Detect which cell encompasses the target text, then output its [X, Y] center coordinate. 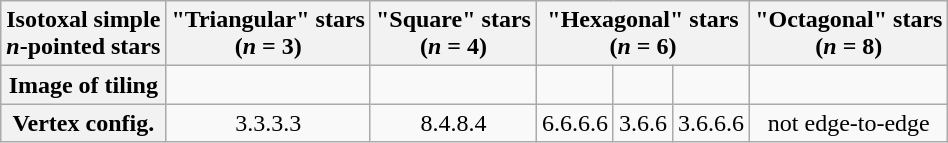
"Triangular" stars(n = 3) [268, 34]
"Square" stars(n = 4) [453, 34]
3.6.6 [642, 123]
"Hexagonal" stars(n = 6) [642, 34]
Vertex config. [84, 123]
Isotoxal simplen-pointed stars [84, 34]
not edge-to-edge [849, 123]
3.3.3.3 [268, 123]
Image of tiling [84, 85]
"Octagonal" stars(n = 8) [849, 34]
6.6.6.6 [574, 123]
3.6.6.6 [712, 123]
8.4.8.4 [453, 123]
